Search for the cell housing the specified text and yield its [x, y] center coordinate. 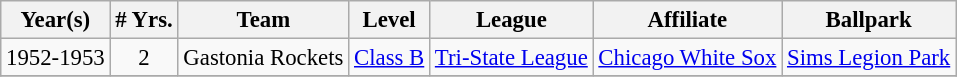
# Yrs. [144, 20]
Gastonia Rockets [264, 58]
Chicago White Sox [688, 58]
Ballpark [869, 20]
Team [264, 20]
Class B [390, 58]
Level [390, 20]
Tri-State League [512, 58]
1952-1953 [56, 58]
2 [144, 58]
League [512, 20]
Sims Legion Park [869, 58]
Year(s) [56, 20]
Affiliate [688, 20]
